Determine the [X, Y] coordinate at the center of the cell enclosing the given text.  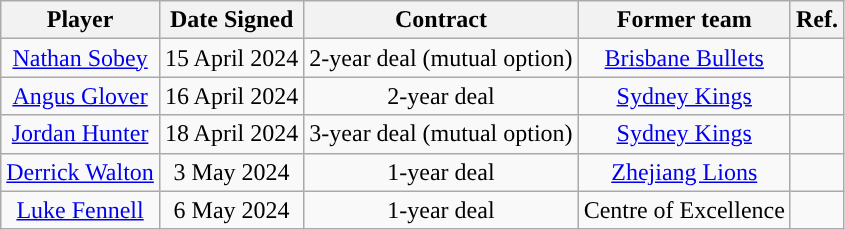
Luke Fennell [80, 210]
6 May 2024 [231, 210]
3 May 2024 [231, 172]
Derrick Walton [80, 172]
Former team [684, 20]
Angus Glover [80, 96]
Contract [441, 20]
Brisbane Bullets [684, 58]
2-year deal (mutual option) [441, 58]
Nathan Sobey [80, 58]
2-year deal [441, 96]
Player [80, 20]
15 April 2024 [231, 58]
Ref. [816, 20]
16 April 2024 [231, 96]
3-year deal (mutual option) [441, 134]
Date Signed [231, 20]
Zhejiang Lions [684, 172]
Jordan Hunter [80, 134]
Centre of Excellence [684, 210]
18 April 2024 [231, 134]
